Provide the [X, Y] coordinate of the cell's center where the given text is located.  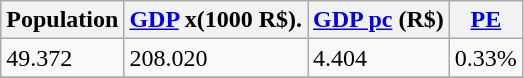
Population [62, 20]
GDP x(1000 R$). [216, 20]
GDP pc (R$) [379, 20]
208.020 [216, 58]
PE [486, 20]
49.372 [62, 58]
4.404 [379, 58]
0.33% [486, 58]
